For the text-containing cell, return its midpoint in [x, y] coordinate format. 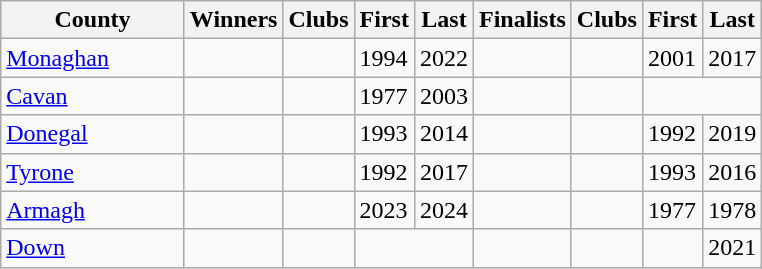
2021 [732, 248]
2001 [672, 58]
2024 [444, 210]
2023 [384, 210]
2003 [444, 96]
Down [93, 248]
Monaghan [93, 58]
1994 [384, 58]
1978 [732, 210]
2022 [444, 58]
2016 [732, 172]
Finalists [523, 20]
2014 [444, 134]
Donegal [93, 134]
Winners [234, 20]
2019 [732, 134]
County [93, 20]
Armagh [93, 210]
Cavan [93, 96]
Tyrone [93, 172]
